Output the [X, Y] coordinate of the center of the cell containing the given text.  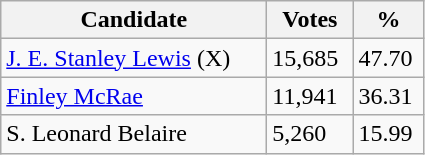
5,260 [310, 134]
% [388, 20]
J. E. Stanley Lewis (X) [134, 58]
Votes [310, 20]
S. Leonard Belaire [134, 134]
15.99 [388, 134]
Finley McRae [134, 96]
Candidate [134, 20]
11,941 [310, 96]
36.31 [388, 96]
15,685 [310, 58]
47.70 [388, 58]
